Provide the [x, y] coordinate of the cell's center where the given text is located.  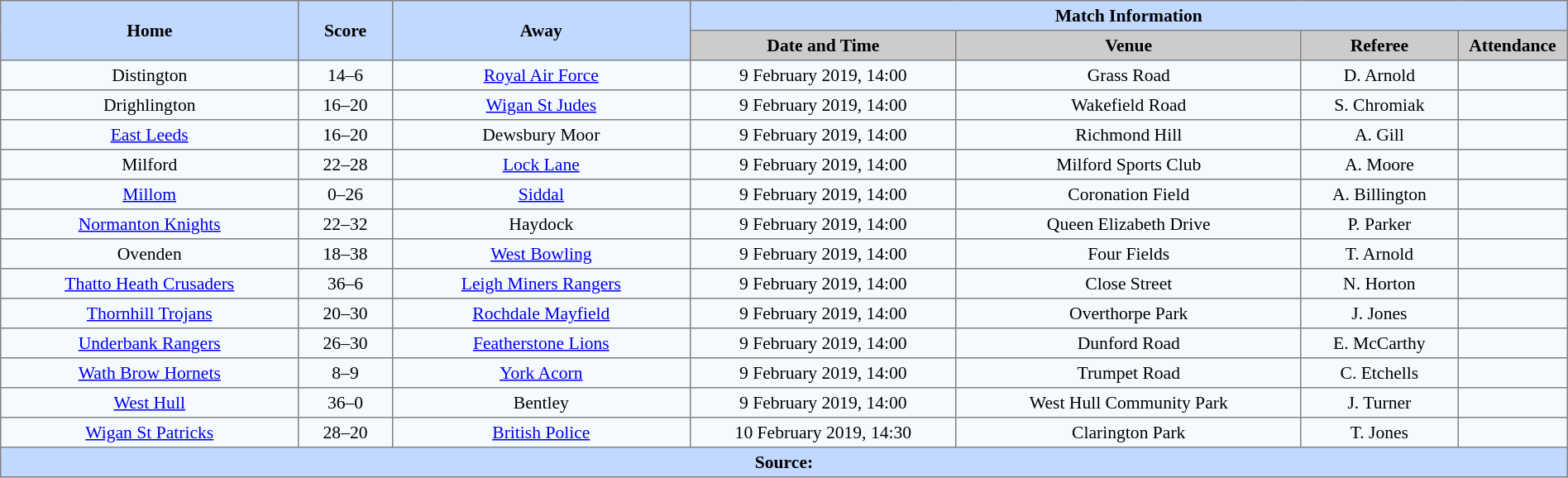
Score [346, 31]
Lock Lane [541, 165]
T. Arnold [1379, 254]
Attendance [1513, 45]
A. Billington [1379, 194]
18–38 [346, 254]
10 February 2019, 14:30 [823, 433]
Queen Elizabeth Drive [1128, 224]
Source: [784, 462]
22–28 [346, 165]
Royal Air Force [541, 75]
Clarington Park [1128, 433]
Normanton Knights [150, 224]
T. Jones [1379, 433]
Haydock [541, 224]
Distington [150, 75]
Richmond Hill [1128, 135]
Wigan St Patricks [150, 433]
Ovenden [150, 254]
Away [541, 31]
Wakefield Road [1128, 105]
S. Chromiak [1379, 105]
E. McCarthy [1379, 343]
Close Street [1128, 284]
P. Parker [1379, 224]
28–20 [346, 433]
Underbank Rangers [150, 343]
Wigan St Judes [541, 105]
York Acorn [541, 373]
Overthorpe Park [1128, 313]
Milford Sports Club [1128, 165]
Rochdale Mayfield [541, 313]
East Leeds [150, 135]
20–30 [346, 313]
Millom [150, 194]
West Bowling [541, 254]
Date and Time [823, 45]
0–26 [346, 194]
A. Gill [1379, 135]
Siddal [541, 194]
West Hull Community Park [1128, 403]
Wath Brow Hornets [150, 373]
Bentley [541, 403]
C. Etchells [1379, 373]
22–32 [346, 224]
Grass Road [1128, 75]
14–6 [346, 75]
26–30 [346, 343]
N. Horton [1379, 284]
J. Jones [1379, 313]
Trumpet Road [1128, 373]
Coronation Field [1128, 194]
J. Turner [1379, 403]
8–9 [346, 373]
Home [150, 31]
Referee [1379, 45]
Four Fields [1128, 254]
Dewsbury Moor [541, 135]
British Police [541, 433]
36–6 [346, 284]
Featherstone Lions [541, 343]
Venue [1128, 45]
Drighlington [150, 105]
Leigh Miners Rangers [541, 284]
36–0 [346, 403]
D. Arnold [1379, 75]
Milford [150, 165]
Dunford Road [1128, 343]
Thatto Heath Crusaders [150, 284]
West Hull [150, 403]
A. Moore [1379, 165]
Match Information [1128, 16]
Thornhill Trojans [150, 313]
